Return the [x, y] coordinate for the center point of the cell that contains the specified text.  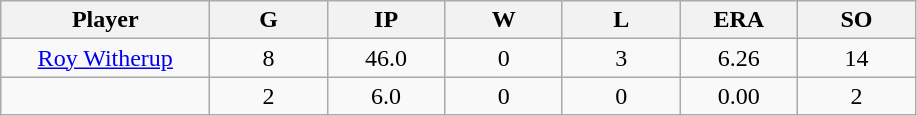
Player [106, 20]
L [621, 20]
6.26 [739, 58]
SO [857, 20]
14 [857, 58]
G [269, 20]
6.0 [386, 96]
W [504, 20]
Roy Witherup [106, 58]
3 [621, 58]
46.0 [386, 58]
8 [269, 58]
0.00 [739, 96]
ERA [739, 20]
IP [386, 20]
